Output the [x, y] coordinate of the center of the cell containing the given text.  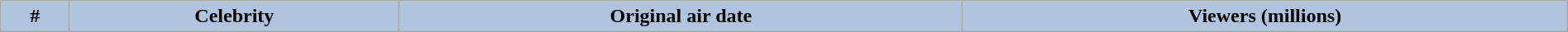
# [35, 16]
Original air date [681, 16]
Celebrity [235, 16]
Viewers (millions) [1265, 16]
